From the cell containing the given text, extract its center point as [X, Y] coordinate. 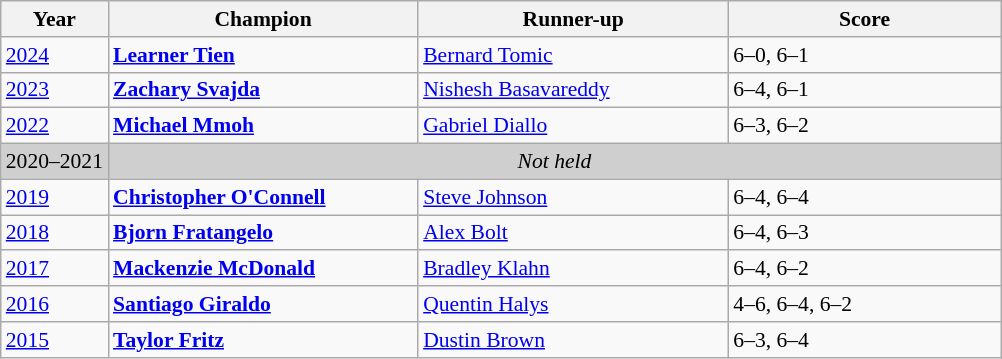
Zachary Svajda [263, 90]
Christopher O'Connell [263, 197]
Nishesh Basavareddy [573, 90]
2018 [54, 233]
2016 [54, 304]
2020–2021 [54, 162]
Alex Bolt [573, 233]
6–3, 6–2 [864, 126]
Learner Tien [263, 55]
Steve Johnson [573, 197]
Not held [554, 162]
2017 [54, 269]
2024 [54, 55]
2022 [54, 126]
6–4, 6–1 [864, 90]
Runner-up [573, 19]
6–0, 6–1 [864, 55]
Bjorn Fratangelo [263, 233]
2015 [54, 340]
Michael Mmoh [263, 126]
Santiago Giraldo [263, 304]
Year [54, 19]
4–6, 6–4, 6–2 [864, 304]
6–4, 6–3 [864, 233]
Gabriel Diallo [573, 126]
Dustin Brown [573, 340]
6–4, 6–4 [864, 197]
2023 [54, 90]
Taylor Fritz [263, 340]
Champion [263, 19]
6–3, 6–4 [864, 340]
2019 [54, 197]
6–4, 6–2 [864, 269]
Bernard Tomic [573, 55]
Bradley Klahn [573, 269]
Quentin Halys [573, 304]
Score [864, 19]
Mackenzie McDonald [263, 269]
